Capture the cell that displays the provided text and extract its (x, y) central coordinate. 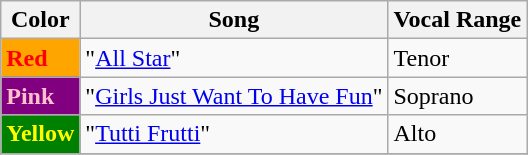
Song (234, 20)
"All Star" (234, 58)
Vocal Range (458, 20)
Soprano (458, 96)
Color (40, 20)
Yellow (40, 134)
Alto (458, 134)
"Tutti Frutti" (234, 134)
"Girls Just Want To Have Fun" (234, 96)
Pink (40, 96)
Red (40, 58)
Tenor (458, 58)
